Detect which cell encompasses the target text, then output its [X, Y] center coordinate. 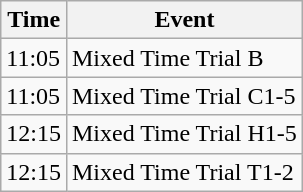
Event [184, 20]
Time [34, 20]
Mixed Time Trial H1-5 [184, 134]
Mixed Time Trial T1-2 [184, 172]
Mixed Time Trial C1-5 [184, 96]
Mixed Time Trial B [184, 58]
